Return the (x, y) coordinate for the center point of the cell that contains the specified text.  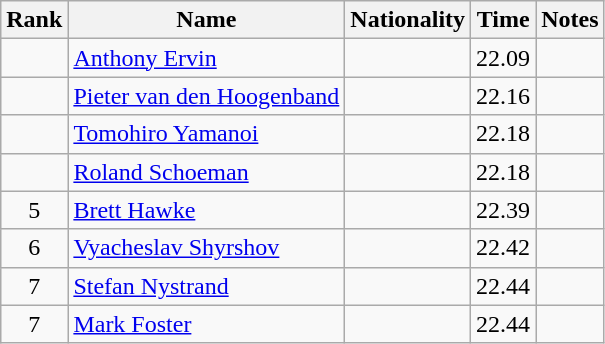
Name (206, 20)
22.09 (504, 58)
Nationality (408, 20)
Roland Schoeman (206, 172)
22.16 (504, 96)
22.39 (504, 210)
5 (34, 210)
Tomohiro Yamanoi (206, 134)
6 (34, 248)
22.42 (504, 248)
Stefan Nystrand (206, 286)
Mark Foster (206, 324)
Time (504, 20)
Vyacheslav Shyrshov (206, 248)
Brett Hawke (206, 210)
Notes (570, 20)
Pieter van den Hoogenband (206, 96)
Anthony Ervin (206, 58)
Rank (34, 20)
